Output the (X, Y) coordinate of the center of the cell containing the given text.  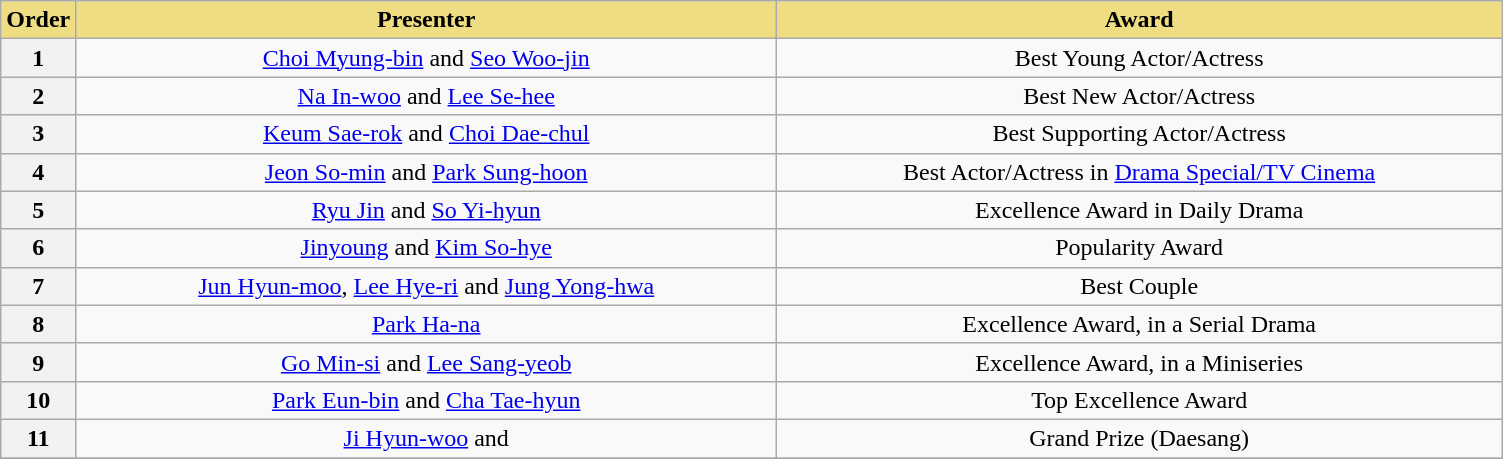
Best Couple (1140, 286)
Choi Myung-bin and Seo Woo-jin (426, 58)
Best New Actor/Actress (1140, 96)
8 (38, 324)
Best Young Actor/Actress (1140, 58)
3 (38, 134)
Top Excellence Award (1140, 400)
11 (38, 438)
1 (38, 58)
10 (38, 400)
Excellence Award in Daily Drama (1140, 210)
Park Ha-na (426, 324)
4 (38, 172)
Best Supporting Actor/Actress (1140, 134)
Presenter (426, 20)
Excellence Award, in a Miniseries (1140, 362)
9 (38, 362)
Jun Hyun-moo, Lee Hye-ri and Jung Yong-hwa (426, 286)
Jinyoung and Kim So-hye (426, 248)
Jeon So-min and Park Sung-hoon (426, 172)
2 (38, 96)
7 (38, 286)
Excellence Award, in a Serial Drama (1140, 324)
Grand Prize (Daesang) (1140, 438)
Award (1140, 20)
5 (38, 210)
6 (38, 248)
Keum Sae-rok and Choi Dae-chul (426, 134)
Go Min-si and Lee Sang-yeob (426, 362)
Park Eun-bin and Cha Tae-hyun (426, 400)
Order (38, 20)
Na In-woo and Lee Se-hee (426, 96)
Ji Hyun-woo and (426, 438)
Best Actor/Actress in Drama Special/TV Cinema (1140, 172)
Ryu Jin and So Yi-hyun (426, 210)
Popularity Award (1140, 248)
